Find where the given text appears and provide that cell's center as [X, Y] coordinate. 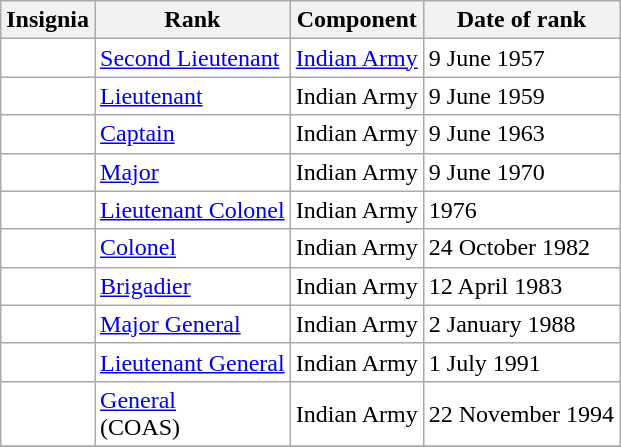
22 November 1994 [521, 414]
Second Lieutenant [193, 58]
Captain [193, 134]
Lieutenant [193, 96]
Brigadier [193, 286]
9 June 1957 [521, 58]
9 June 1963 [521, 134]
9 June 1970 [521, 172]
Major [193, 172]
Insignia [48, 20]
Major General [193, 324]
12 April 1983 [521, 286]
24 October 1982 [521, 248]
1 July 1991 [521, 362]
Lieutenant Colonel [193, 210]
General(COAS) [193, 414]
Component [356, 20]
Lieutenant General [193, 362]
9 June 1959 [521, 96]
Date of rank [521, 20]
Rank [193, 20]
1976 [521, 210]
Colonel [193, 248]
2 January 1988 [521, 324]
